Scan for the cell matching the given text and deliver its [x, y] coordinate at center. 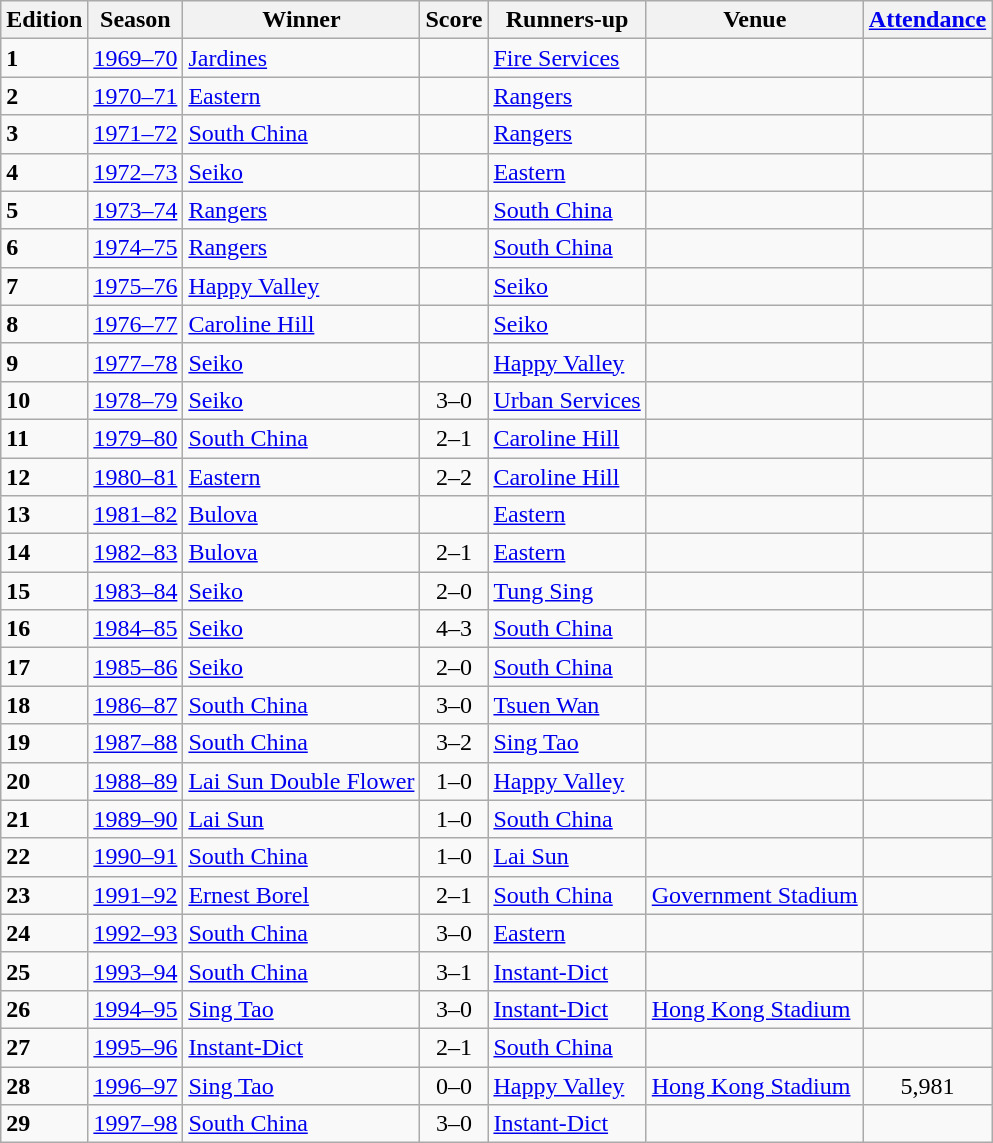
3–1 [454, 971]
24 [44, 933]
Tung Sing [567, 591]
Score [454, 20]
Lai Sun Double Flower [302, 781]
14 [44, 553]
1979–80 [136, 438]
27 [44, 1047]
Jardines [302, 58]
1992–93 [136, 933]
Venue [754, 20]
22 [44, 857]
1973–74 [136, 210]
5,981 [927, 1085]
3 [44, 134]
6 [44, 248]
0–0 [454, 1085]
17 [44, 667]
1991–92 [136, 895]
Government Stadium [754, 895]
1995–96 [136, 1047]
23 [44, 895]
Urban Services [567, 400]
Runners-up [567, 20]
5 [44, 210]
13 [44, 515]
1982–83 [136, 553]
16 [44, 629]
1983–84 [136, 591]
Season [136, 20]
26 [44, 1009]
1993–94 [136, 971]
2–2 [454, 477]
20 [44, 781]
25 [44, 971]
2 [44, 96]
Ernest Borel [302, 895]
4 [44, 172]
Tsuen Wan [567, 705]
1981–82 [136, 515]
1994–95 [136, 1009]
4–3 [454, 629]
1984–85 [136, 629]
3–2 [454, 743]
1977–78 [136, 362]
1975–76 [136, 286]
1974–75 [136, 248]
1986–87 [136, 705]
10 [44, 400]
Edition [44, 20]
1990–91 [136, 857]
21 [44, 819]
11 [44, 438]
1969–70 [136, 58]
1 [44, 58]
1996–97 [136, 1085]
28 [44, 1085]
1980–81 [136, 477]
1972–73 [136, 172]
19 [44, 743]
12 [44, 477]
Fire Services [567, 58]
1997–98 [136, 1124]
1976–77 [136, 324]
1971–72 [136, 134]
Winner [302, 20]
Attendance [927, 20]
8 [44, 324]
7 [44, 286]
1985–86 [136, 667]
9 [44, 362]
1970–71 [136, 96]
1989–90 [136, 819]
15 [44, 591]
1978–79 [136, 400]
1988–89 [136, 781]
18 [44, 705]
1987–88 [136, 743]
29 [44, 1124]
